Extract the [X, Y] coordinate from the center of the cell holding the provided text.  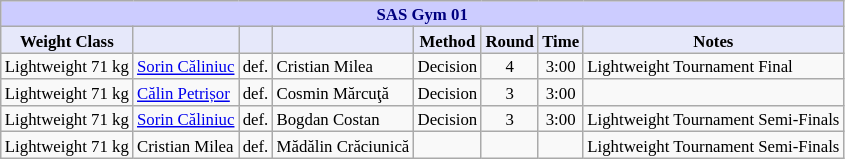
Weight Class [67, 40]
Round [510, 40]
4 [510, 66]
Method [447, 40]
Lightweight Tournament Final [713, 66]
Notes [713, 40]
Călin Petrișor [186, 93]
Mădălin Crăciunică [342, 145]
Time [560, 40]
SAS Gym 01 [422, 14]
Cosmin Mărcuţă [342, 93]
Bogdan Costan [342, 119]
